Capture the cell that displays the provided text and extract its (X, Y) central coordinate. 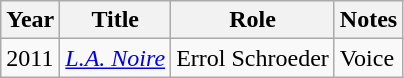
2011 (30, 58)
Errol Schroeder (253, 58)
L.A. Noire (116, 58)
Notes (368, 20)
Title (116, 20)
Voice (368, 58)
Year (30, 20)
Role (253, 20)
